Locate the cell with the specified text and output its [x, y] center coordinate. 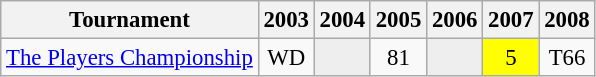
5 [511, 58]
2007 [511, 20]
2003 [286, 20]
T66 [567, 58]
81 [398, 58]
Tournament [130, 20]
2006 [455, 20]
WD [286, 58]
2008 [567, 20]
2004 [342, 20]
The Players Championship [130, 58]
2005 [398, 20]
